Identify which cell holds the provided text, then report its (x, y) central coordinate. 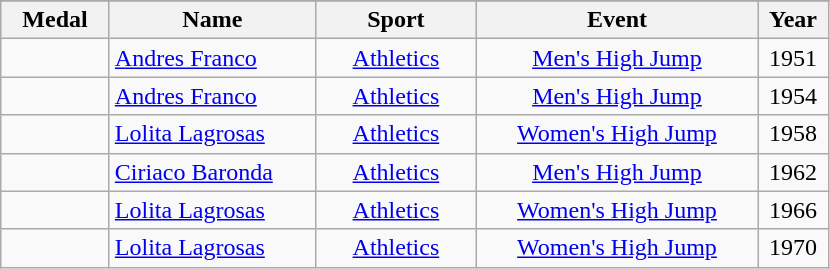
1954 (794, 96)
1966 (794, 210)
Ciriaco Baronda (212, 172)
Sport (396, 20)
Year (794, 20)
1951 (794, 58)
1970 (794, 248)
Medal (56, 20)
Name (212, 20)
1962 (794, 172)
Event (616, 20)
1958 (794, 134)
